Identify which cell holds the provided text, then report its [x, y] central coordinate. 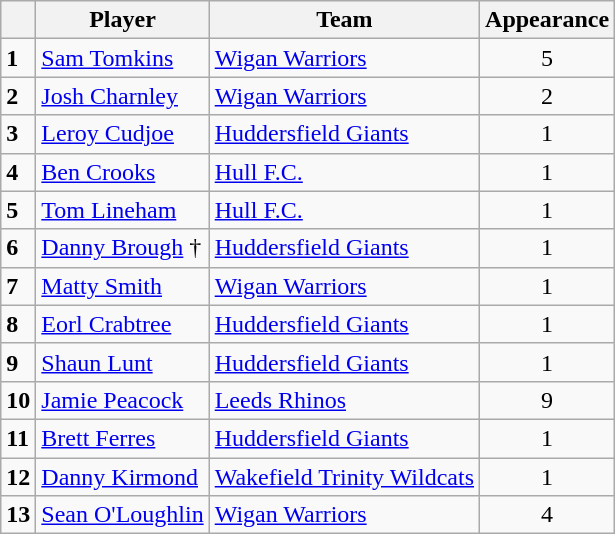
Ben Crooks [122, 172]
7 [18, 286]
Shaun Lunt [122, 362]
Jamie Peacock [122, 400]
11 [18, 438]
Brett Ferres [122, 438]
8 [18, 324]
10 [18, 400]
13 [18, 515]
Tom Lineham [122, 210]
Player [122, 20]
Danny Kirmond [122, 477]
6 [18, 248]
Team [344, 20]
Matty Smith [122, 286]
3 [18, 134]
Appearance [548, 20]
Sam Tomkins [122, 58]
Danny Brough † [122, 248]
Sean O'Loughlin [122, 515]
Leroy Cudjoe [122, 134]
Josh Charnley [122, 96]
Eorl Crabtree [122, 324]
12 [18, 477]
Leeds Rhinos [344, 400]
Wakefield Trinity Wildcats [344, 477]
